Search for the cell housing the specified text and yield its (X, Y) center coordinate. 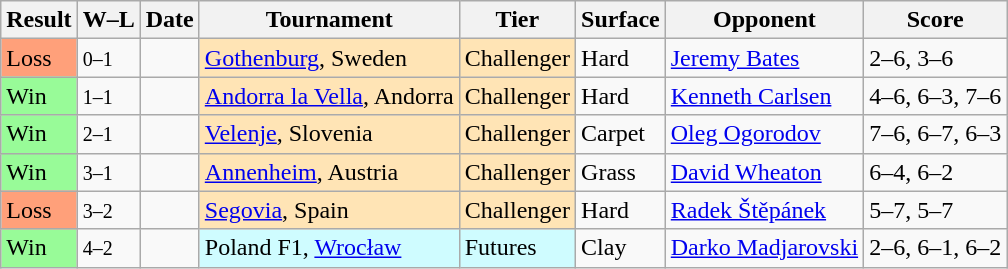
W–L (108, 20)
Segovia, Spain (329, 210)
Velenje, Slovenia (329, 134)
3–2 (108, 210)
Poland F1, Wrocław (329, 248)
Surface (621, 20)
Gothenburg, Sweden (329, 58)
6–4, 6–2 (936, 172)
Andorra la Vella, Andorra (329, 96)
Darko Madjarovski (764, 248)
Score (936, 20)
Oleg Ogorodov (764, 134)
1–1 (108, 96)
0–1 (108, 58)
4–2 (108, 248)
7–6, 6–7, 6–3 (936, 134)
Tier (517, 20)
Futures (517, 248)
Opponent (764, 20)
2–6, 6–1, 6–2 (936, 248)
5–7, 5–7 (936, 210)
Date (170, 20)
Clay (621, 248)
Tournament (329, 20)
4–6, 6–3, 7–6 (936, 96)
Kenneth Carlsen (764, 96)
3–1 (108, 172)
Radek Štěpánek (764, 210)
Jeremy Bates (764, 58)
2–6, 3–6 (936, 58)
Result (39, 20)
2–1 (108, 134)
Annenheim, Austria (329, 172)
Grass (621, 172)
Carpet (621, 134)
David Wheaton (764, 172)
